Detect which cell encompasses the target text, then output its (x, y) center coordinate. 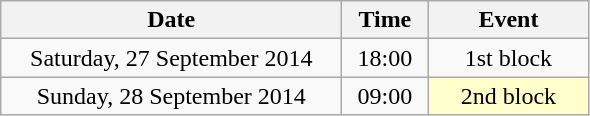
09:00 (385, 96)
Event (508, 20)
2nd block (508, 96)
1st block (508, 58)
Saturday, 27 September 2014 (172, 58)
Date (172, 20)
Sunday, 28 September 2014 (172, 96)
18:00 (385, 58)
Time (385, 20)
